Output the (X, Y) coordinate of the center of the cell containing the given text.  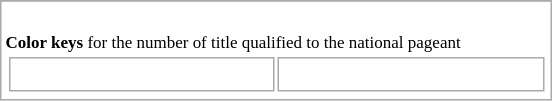
Color keys for the number of title qualified to the national pageant (276, 50)
